Identify which cell holds the provided text, then report its (x, y) central coordinate. 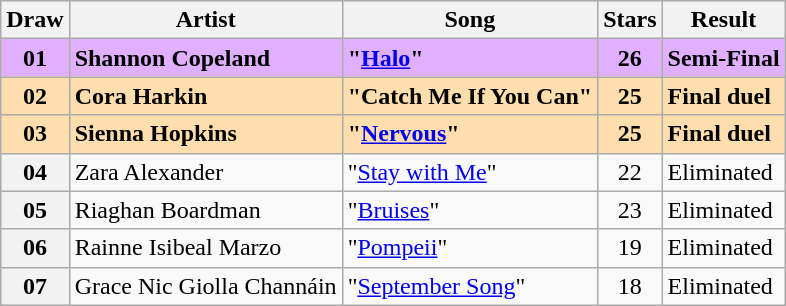
19 (630, 248)
Result (724, 20)
05 (35, 210)
02 (35, 96)
"Catch Me If You Can" (470, 96)
18 (630, 286)
Semi-Final (724, 58)
04 (35, 172)
Stars (630, 20)
03 (35, 134)
23 (630, 210)
"Pompeii" (470, 248)
22 (630, 172)
Rainne Isibeal Marzo (206, 248)
"September Song" (470, 286)
Cora Harkin (206, 96)
01 (35, 58)
Draw (35, 20)
Artist (206, 20)
Sienna Hopkins (206, 134)
06 (35, 248)
Grace Nic Giolla Channáin (206, 286)
"Stay with Me" (470, 172)
07 (35, 286)
26 (630, 58)
"Halo" (470, 58)
Zara Alexander (206, 172)
Song (470, 20)
"Bruises" (470, 210)
Riaghan Boardman (206, 210)
Shannon Copeland (206, 58)
"Nervous" (470, 134)
